Provide the (X, Y) coordinate of the cell's center where the given text is located.  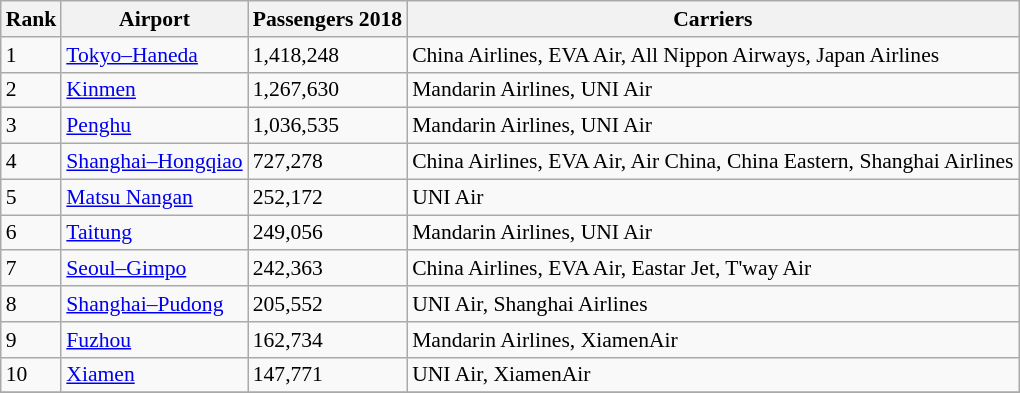
Passengers 2018 (328, 19)
Shanghai–Pudong (154, 304)
Fuzhou (154, 340)
Rank (32, 19)
727,278 (328, 162)
Matsu Nangan (154, 197)
10 (32, 375)
UNI Air (712, 197)
9 (32, 340)
1,036,535 (328, 126)
7 (32, 269)
5 (32, 197)
6 (32, 233)
1,267,630 (328, 90)
Carriers (712, 19)
1 (32, 55)
China Airlines, EVA Air, Eastar Jet, T'way Air (712, 269)
China Airlines, EVA Air, Air China, China Eastern, Shanghai Airlines (712, 162)
Taitung (154, 233)
2 (32, 90)
8 (32, 304)
1,418,248 (328, 55)
Kinmen (154, 90)
3 (32, 126)
Mandarin Airlines, XiamenAir (712, 340)
UNI Air, Shanghai Airlines (712, 304)
Seoul–Gimpo (154, 269)
147,771 (328, 375)
Shanghai–Hongqiao (154, 162)
252,172 (328, 197)
4 (32, 162)
UNI Air, XiamenAir (712, 375)
Xiamen (154, 375)
China Airlines, EVA Air, All Nippon Airways, Japan Airlines (712, 55)
162,734 (328, 340)
Tokyo–Haneda (154, 55)
205,552 (328, 304)
Penghu (154, 126)
242,363 (328, 269)
Airport (154, 19)
249,056 (328, 233)
